Provide the [X, Y] coordinate of the cell's center where the given text is located.  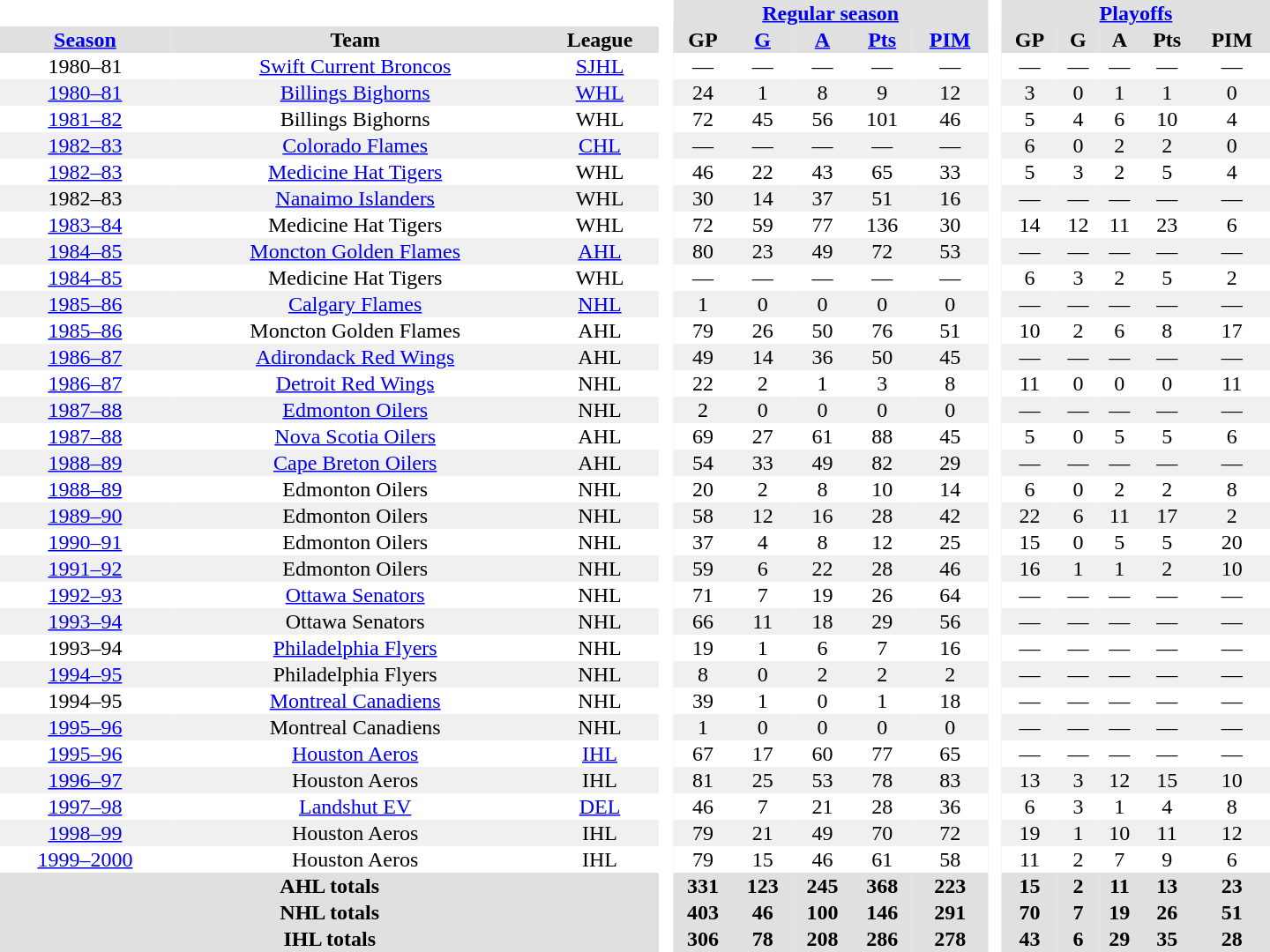
331 [703, 886]
NHL totals [330, 912]
1999–2000 [85, 859]
291 [950, 912]
66 [703, 621]
Nova Scotia Oilers [355, 436]
Team [355, 40]
SJHL [600, 66]
64 [950, 595]
71 [703, 595]
69 [703, 436]
Playoffs [1136, 13]
80 [703, 251]
223 [950, 886]
208 [823, 939]
60 [823, 754]
DEL [600, 807]
81 [703, 780]
286 [882, 939]
306 [703, 939]
1990–91 [85, 542]
403 [703, 912]
Colorado Flames [355, 145]
Adirondack Red Wings [355, 357]
Regular season [831, 13]
67 [703, 754]
88 [882, 436]
101 [882, 119]
1997–98 [85, 807]
100 [823, 912]
Landshut EV [355, 807]
Cape Breton Oilers [355, 463]
Calgary Flames [355, 304]
27 [763, 436]
136 [882, 225]
146 [882, 912]
35 [1168, 939]
83 [950, 780]
1992–93 [85, 595]
Detroit Red Wings [355, 383]
League [600, 40]
1989–90 [85, 516]
123 [763, 886]
39 [703, 701]
245 [823, 886]
CHL [600, 145]
1996–97 [85, 780]
Nanaimo Islanders [355, 198]
54 [703, 463]
AHL totals [330, 886]
1991–92 [85, 569]
278 [950, 939]
82 [882, 463]
1998–99 [85, 833]
42 [950, 516]
368 [882, 886]
24 [703, 93]
76 [882, 331]
1983–84 [85, 225]
Season [85, 40]
Swift Current Broncos [355, 66]
IHL totals [330, 939]
1981–82 [85, 119]
